Locate the cell with the specified text and output its [X, Y] center coordinate. 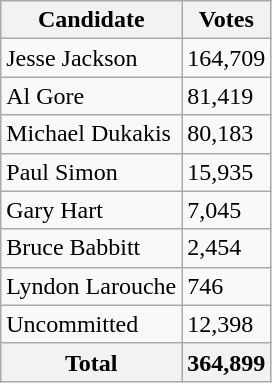
Al Gore [92, 96]
15,935 [226, 172]
Votes [226, 20]
Paul Simon [92, 172]
Bruce Babbitt [92, 248]
Candidate [92, 20]
Lyndon Larouche [92, 286]
Jesse Jackson [92, 58]
81,419 [226, 96]
746 [226, 286]
364,899 [226, 362]
7,045 [226, 210]
Gary Hart [92, 210]
Michael Dukakis [92, 134]
Uncommitted [92, 324]
80,183 [226, 134]
12,398 [226, 324]
Total [92, 362]
2,454 [226, 248]
164,709 [226, 58]
